Identify which cell holds the provided text, then report its [x, y] central coordinate. 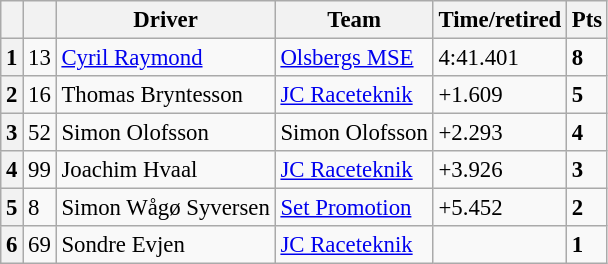
+1.609 [500, 95]
Thomas Bryntesson [166, 95]
4:41.401 [500, 58]
13 [40, 58]
Set Promotion [354, 208]
Sondre Evjen [166, 245]
Cyril Raymond [166, 58]
Pts [588, 20]
Joachim Hvaal [166, 170]
+2.293 [500, 133]
Time/retired [500, 20]
69 [40, 245]
+5.452 [500, 208]
6 [12, 245]
99 [40, 170]
Olsbergs MSE [354, 58]
52 [40, 133]
+3.926 [500, 170]
Team [354, 20]
Driver [166, 20]
16 [40, 95]
Simon Wågø Syversen [166, 208]
